Scan for the cell matching the given text and deliver its [x, y] coordinate at center. 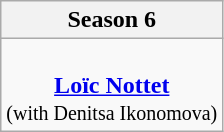
Season 6 [112, 20]
Loïc Nottet(with Denitsa Ikonomova) [112, 85]
